From the cell containing the given text, extract its center point as [x, y] coordinate. 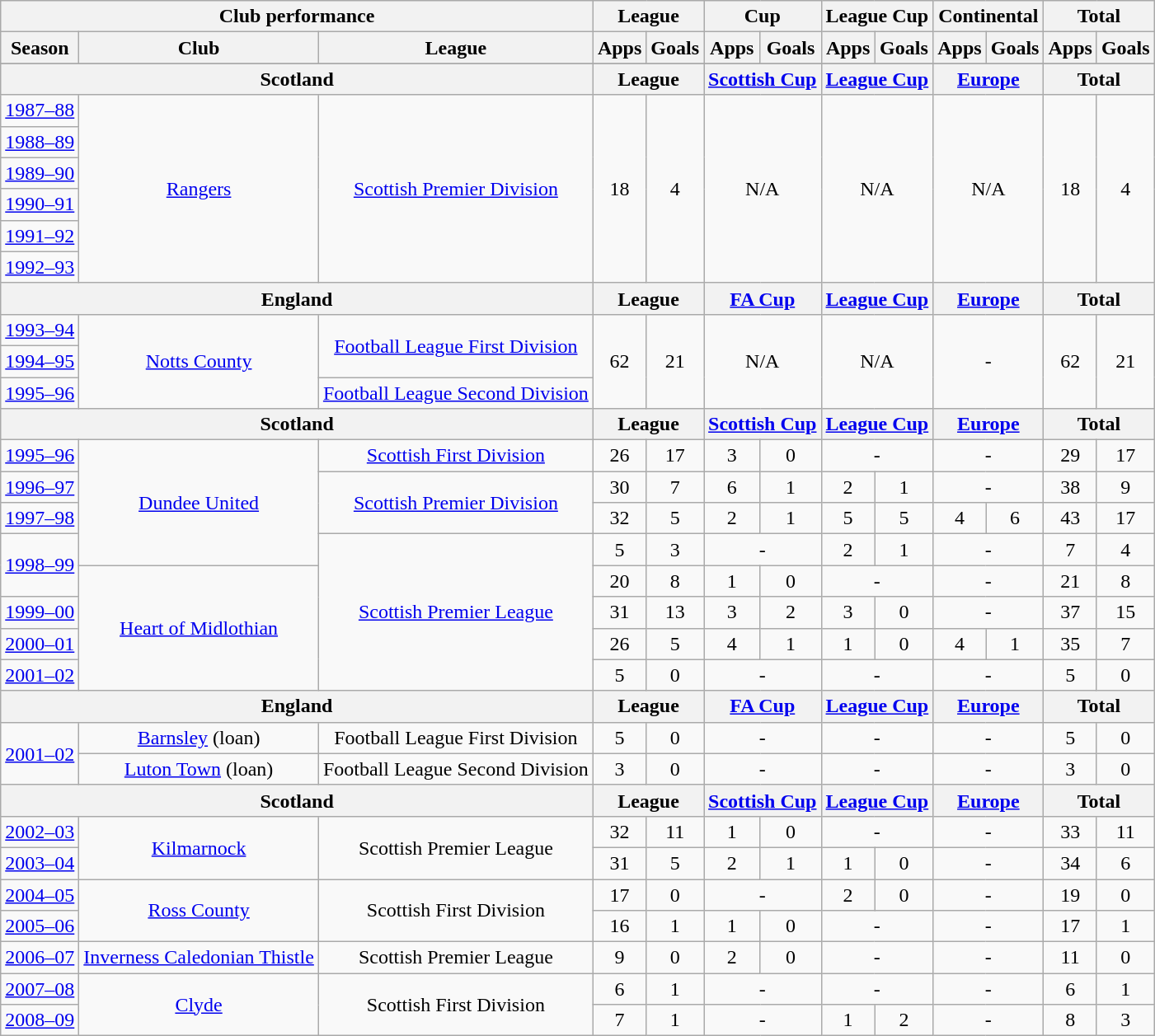
1987–88 [40, 110]
Clyde [200, 1005]
35 [1070, 644]
1999–00 [40, 612]
Inverness Caledonian Thistle [200, 958]
Barnsley (loan) [200, 738]
Club [200, 48]
16 [619, 926]
29 [1070, 456]
Continental [988, 16]
43 [1070, 518]
20 [619, 581]
1992–93 [40, 267]
Ross County [200, 910]
37 [1070, 612]
2007–08 [40, 989]
1990–91 [40, 204]
1989–90 [40, 173]
2003–04 [40, 863]
Club performance [297, 16]
2008–09 [40, 1020]
Notts County [200, 361]
2002–03 [40, 832]
1996–97 [40, 487]
1998–99 [40, 565]
Luton Town (loan) [200, 769]
19 [1070, 894]
Kilmarnock [200, 847]
38 [1070, 487]
13 [675, 612]
Season [40, 48]
Cup [763, 16]
1988–89 [40, 142]
Heart of Midlothian [200, 628]
34 [1070, 863]
2005–06 [40, 926]
1994–95 [40, 361]
33 [1070, 832]
1997–98 [40, 518]
1993–94 [40, 330]
2004–05 [40, 894]
30 [619, 487]
15 [1125, 612]
Dundee United [200, 503]
1991–92 [40, 236]
2000–01 [40, 644]
Rangers [200, 189]
2006–07 [40, 958]
